Find where the given text appears and provide that cell's center as (X, Y) coordinate. 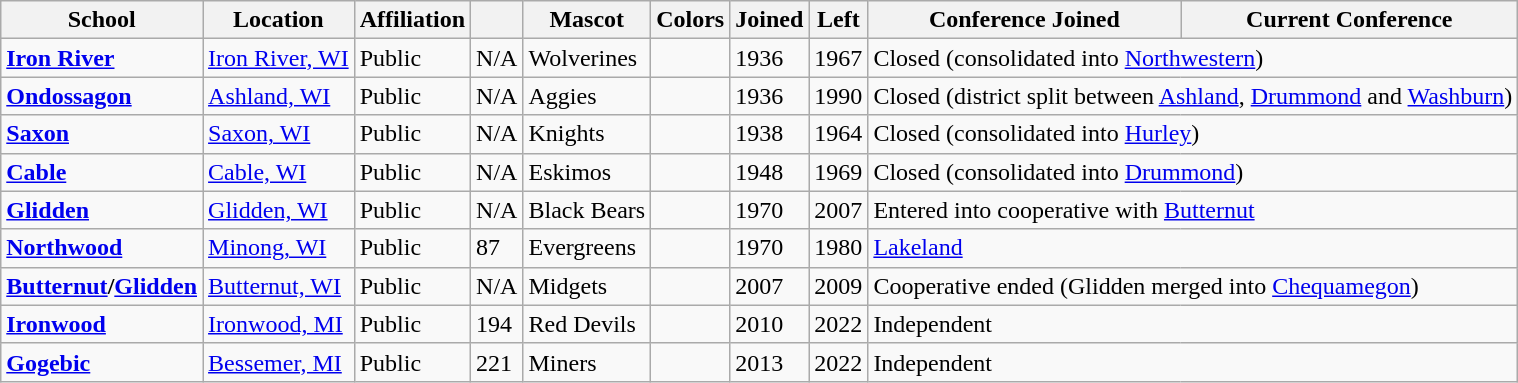
Location (279, 20)
Ondossagon (102, 96)
Affiliation (412, 20)
Closed (consolidated into Drummond) (1193, 172)
Ashland, WI (279, 96)
Bessemer, MI (279, 362)
Knights (587, 134)
Miners (587, 362)
Saxon (102, 134)
Iron River (102, 58)
Ironwood (102, 324)
Cable (102, 172)
Cooperative ended (Glidden merged into Chequamegon) (1193, 286)
Mascot (587, 20)
Glidden, WI (279, 210)
Glidden (102, 210)
Red Devils (587, 324)
1964 (838, 134)
Midgets (587, 286)
1990 (838, 96)
1948 (770, 172)
Eskimos (587, 172)
Joined (770, 20)
Wolverines (587, 58)
Colors (690, 20)
Closed (consolidated into Hurley) (1193, 134)
Ironwood, MI (279, 324)
Evergreens (587, 248)
221 (497, 362)
1980 (838, 248)
1967 (838, 58)
Northwood (102, 248)
Gogebic (102, 362)
Lakeland (1193, 248)
1938 (770, 134)
Butternut/Glidden (102, 286)
1969 (838, 172)
Conference Joined (1024, 20)
Entered into cooperative with Butternut (1193, 210)
School (102, 20)
Saxon, WI (279, 134)
Left (838, 20)
Current Conference (1350, 20)
Black Bears (587, 210)
194 (497, 324)
Closed (consolidated into Northwestern) (1193, 58)
Butternut, WI (279, 286)
Cable, WI (279, 172)
87 (497, 248)
2010 (770, 324)
Iron River, WI (279, 58)
2009 (838, 286)
Closed (district split between Ashland, Drummond and Washburn) (1193, 96)
Aggies (587, 96)
Minong, WI (279, 248)
2013 (770, 362)
